Pinpoint the cell where the given text exists, returning its [x, y] midpoint coordinate. 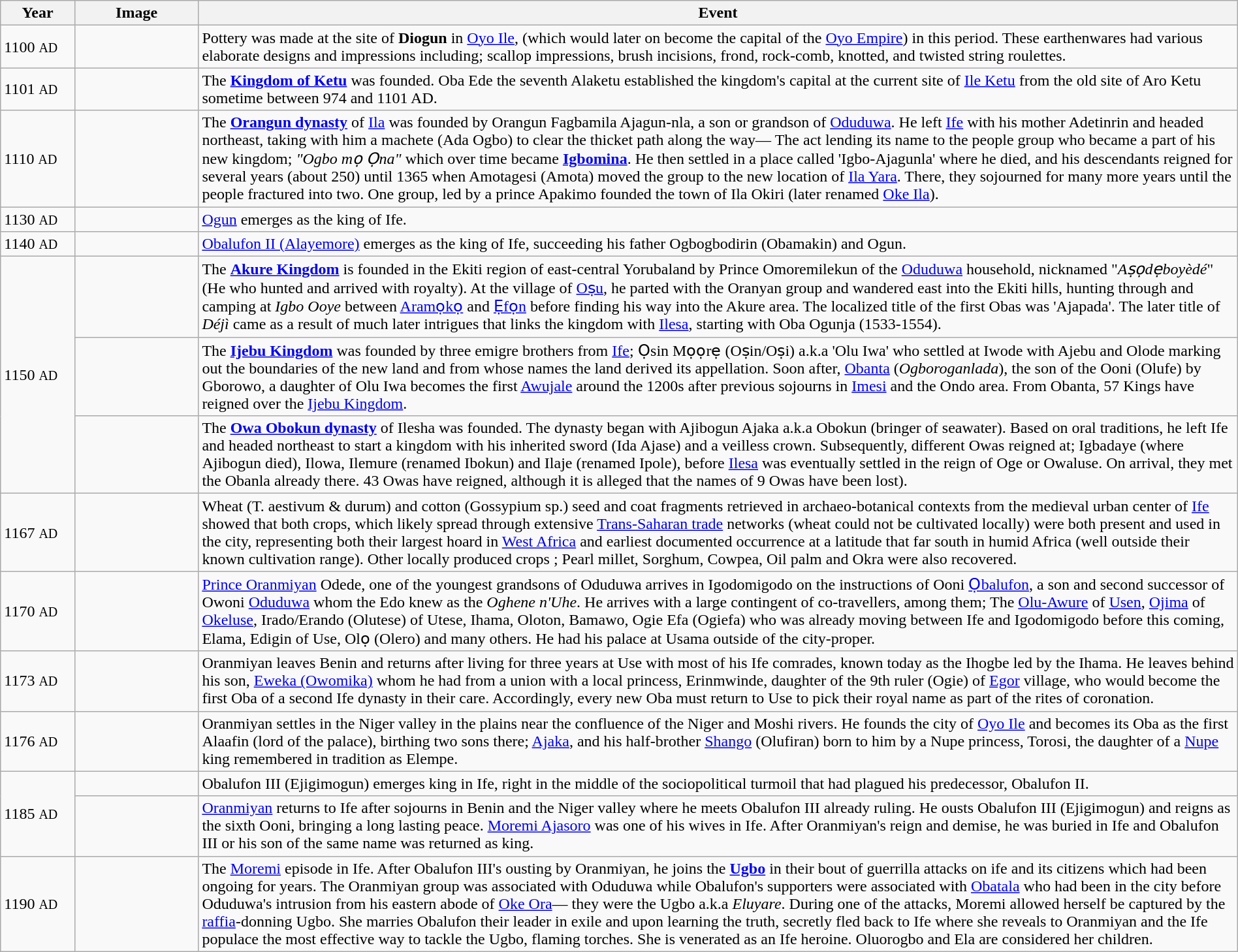
Image [136, 13]
1190 AD [38, 904]
1140 AD [38, 244]
Ogun emerges as the king of Ife. [718, 219]
1101 AD [38, 89]
1110 AD [38, 159]
1150 AD [38, 375]
1185 AD [38, 814]
1170 AD [38, 611]
1167 AD [38, 533]
Obalufon III (Ejigimogun) emerges king in Ife, right in the middle of the sociopolitical turmoil that had plagued his predecessor, Obalufon II. [718, 784]
1173 AD [38, 681]
Event [718, 13]
1176 AD [38, 741]
Year [38, 13]
Obalufon II (Alayemore) emerges as the king of Ife, succeeding his father Ogbogbodirin (Obamakin) and Ogun. [718, 244]
1130 AD [38, 219]
1100 AD [38, 47]
